Identify which cell holds the provided text, then report its [x, y] central coordinate. 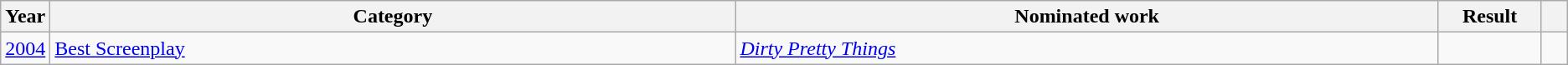
Category [393, 17]
Best Screenplay [393, 48]
Nominated work [1087, 17]
2004 [25, 48]
Year [25, 17]
Result [1489, 17]
Dirty Pretty Things [1087, 48]
